Locate the cell with the specified text and output its [x, y] center coordinate. 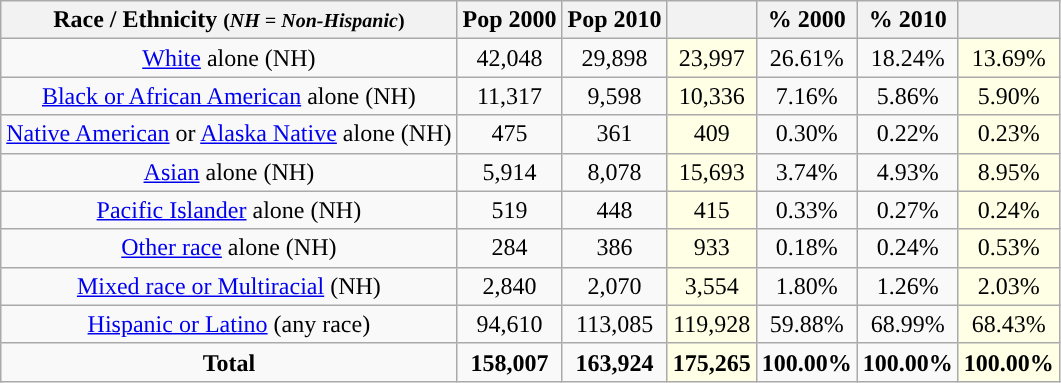
415 [712, 210]
5,914 [510, 172]
15,693 [712, 172]
8,078 [614, 172]
Black or African American alone (NH) [229, 96]
7.16% [806, 96]
409 [712, 134]
59.88% [806, 324]
68.99% [908, 324]
10,336 [712, 96]
0.30% [806, 134]
White alone (NH) [229, 58]
448 [614, 210]
Mixed race or Multiracial (NH) [229, 286]
94,610 [510, 324]
386 [614, 248]
519 [510, 210]
3,554 [712, 286]
5.86% [908, 96]
Pop 2000 [510, 20]
% 2010 [908, 20]
0.27% [908, 210]
361 [614, 134]
3.74% [806, 172]
Pacific Islander alone (NH) [229, 210]
163,924 [614, 362]
68.43% [1008, 324]
4.93% [908, 172]
0.22% [908, 134]
0.53% [1008, 248]
119,928 [712, 324]
13.69% [1008, 58]
0.33% [806, 210]
175,265 [712, 362]
Race / Ethnicity (NH = Non-Hispanic) [229, 20]
Pop 2010 [614, 20]
1.26% [908, 286]
2,070 [614, 286]
26.61% [806, 58]
Total [229, 362]
29,898 [614, 58]
0.23% [1008, 134]
Hispanic or Latino (any race) [229, 324]
23,997 [712, 58]
113,085 [614, 324]
% 2000 [806, 20]
2.03% [1008, 286]
Other race alone (NH) [229, 248]
Asian alone (NH) [229, 172]
11,317 [510, 96]
8.95% [1008, 172]
Native American or Alaska Native alone (NH) [229, 134]
5.90% [1008, 96]
18.24% [908, 58]
1.80% [806, 286]
0.18% [806, 248]
42,048 [510, 58]
284 [510, 248]
158,007 [510, 362]
933 [712, 248]
9,598 [614, 96]
2,840 [510, 286]
475 [510, 134]
